Scan for the cell matching the given text and deliver its [x, y] coordinate at center. 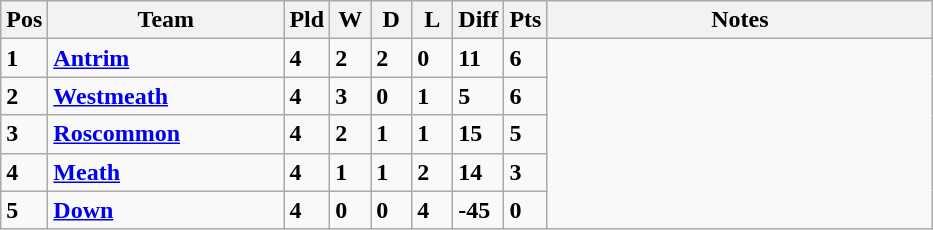
L [432, 20]
Notes [740, 20]
Pld [307, 20]
14 [478, 172]
Pts [526, 20]
Pos [24, 20]
Meath [166, 172]
Down [166, 210]
Westmeath [166, 96]
Team [166, 20]
11 [478, 58]
15 [478, 134]
W [350, 20]
-45 [478, 210]
Antrim [166, 58]
Diff [478, 20]
Roscommon [166, 134]
D [392, 20]
